Search for the cell housing the specified text and yield its (X, Y) center coordinate. 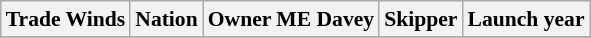
Trade Winds (66, 19)
Launch year (526, 19)
Owner ME Davey (291, 19)
Nation (166, 19)
Skipper (420, 19)
